Return the [X, Y] coordinate for the center point of the cell that contains the specified text.  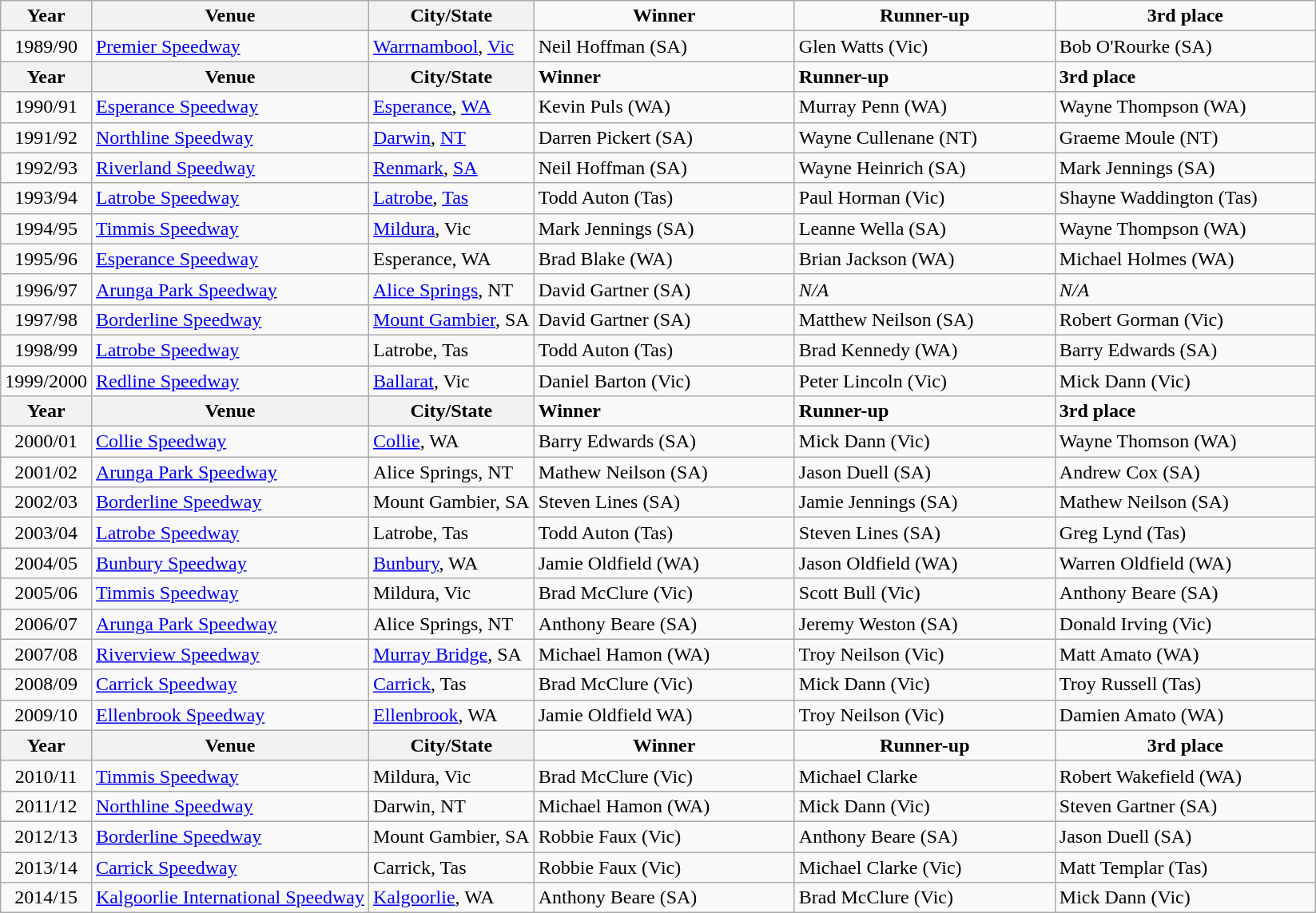
Greg Lynd (Tas) [1185, 533]
2005/06 [46, 593]
Jeremy Weston (SA) [924, 624]
Leanne Wella (SA) [924, 228]
Michael Clarke [924, 776]
1993/94 [46, 198]
Bunbury Speedway [230, 563]
Matthew Neilson (SA) [924, 320]
Warrnambool, Vic [451, 46]
Damien Amato (WA) [1185, 715]
2011/12 [46, 806]
Murray Bridge, SA [451, 654]
Donald Irving (Vic) [1185, 624]
Warren Oldfield (WA) [1185, 563]
Riverland Speedway [230, 168]
Robert Wakefield (WA) [1185, 776]
Daniel Barton (Vic) [664, 381]
1997/98 [46, 320]
2008/09 [46, 685]
Bunbury, WA [451, 563]
Glen Watts (Vic) [924, 46]
2001/02 [46, 472]
1989/90 [46, 46]
1994/95 [46, 228]
Wayne Heinrich (SA) [924, 168]
Paul Horman (Vic) [924, 198]
Matt Templar (Tas) [1185, 867]
1990/91 [46, 107]
Michael Clarke (Vic) [924, 867]
Collie Speedway [230, 442]
1992/93 [46, 168]
Darren Pickert (SA) [664, 137]
Michael Holmes (WA) [1185, 259]
1991/92 [46, 137]
Premier Speedway [230, 46]
Wayne Cullenane (NT) [924, 137]
Scott Bull (Vic) [924, 593]
2000/01 [46, 442]
2003/04 [46, 533]
Peter Lincoln (Vic) [924, 381]
Troy Russell (Tas) [1185, 685]
Kalgoorlie, WA [451, 898]
Ellenbrook, WA [451, 715]
Jamie Jennings (SA) [924, 502]
Riverview Speedway [230, 654]
Brian Jackson (WA) [924, 259]
Bob O'Rourke (SA) [1185, 46]
2006/07 [46, 624]
Jamie Oldfield (WA) [664, 563]
Collie, WA [451, 442]
Murray Penn (WA) [924, 107]
1995/96 [46, 259]
Brad Blake (WA) [664, 259]
2009/10 [46, 715]
Jason Oldfield (WA) [924, 563]
Andrew Cox (SA) [1185, 472]
Kalgoorlie International Speedway [230, 898]
2014/15 [46, 898]
2002/03 [46, 502]
2007/08 [46, 654]
Brad Kennedy (WA) [924, 350]
Steven Gartner (SA) [1185, 806]
Ballarat, Vic [451, 381]
1999/2000 [46, 381]
Graeme Moule (NT) [1185, 137]
Matt Amato (WA) [1185, 654]
Ellenbrook Speedway [230, 715]
Shayne Waddington (Tas) [1185, 198]
Renmark, SA [451, 168]
Robert Gorman (Vic) [1185, 320]
1996/97 [46, 289]
2004/05 [46, 563]
2012/13 [46, 836]
Redline Speedway [230, 381]
Jamie Oldfield WA) [664, 715]
Wayne Thomson (WA) [1185, 442]
2013/14 [46, 867]
2010/11 [46, 776]
1998/99 [46, 350]
Kevin Puls (WA) [664, 107]
